Return (X, Y) of the center of cell containing provided text 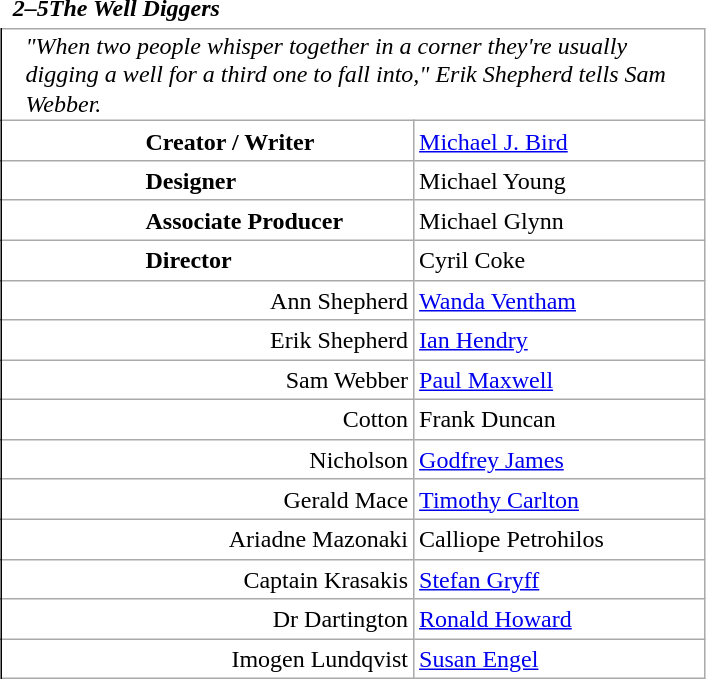
Michael Young (560, 181)
Godfrey James (560, 459)
Cotton (208, 420)
"When two people whisper together in a corner they're usually digging a well for a third one to fall into," Erik Shepherd tells Sam Webber. (353, 74)
Ronald Howard (560, 619)
Designer (208, 181)
Michael Glynn (560, 220)
Ariadne Mazonaki (208, 539)
Nicholson (208, 459)
Frank Duncan (560, 420)
Imogen Lundqvist (208, 659)
Erik Shepherd (208, 340)
Ian Hendry (560, 340)
Susan Engel (560, 659)
Dr Dartington (208, 619)
Sam Webber (208, 380)
Calliope Petrohilos (560, 539)
Director (208, 260)
Wanda Ventham (560, 300)
Associate Producer (208, 220)
Gerald Mace (208, 499)
Paul Maxwell (560, 380)
Captain Krasakis (208, 579)
Ann Shepherd (208, 300)
Michael J. Bird (560, 141)
Stefan Gryff (560, 579)
Creator / Writer (208, 141)
Timothy Carlton (560, 499)
Cyril Coke (560, 260)
